Pinpoint the cell where the given text exists, returning its [x, y] midpoint coordinate. 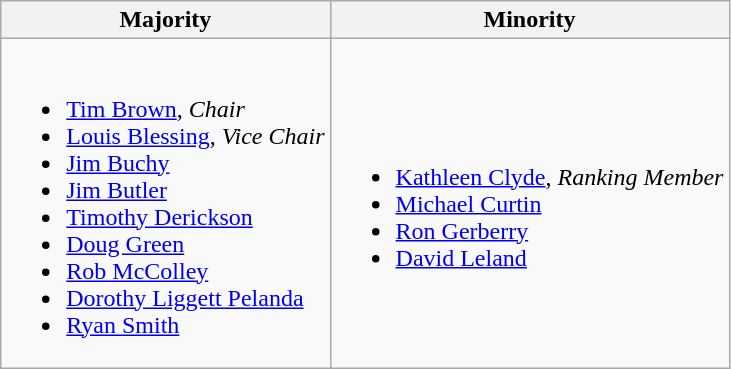
Majority [166, 20]
Kathleen Clyde, Ranking MemberMichael CurtinRon GerberryDavid Leland [530, 204]
Tim Brown, ChairLouis Blessing, Vice ChairJim BuchyJim ButlerTimothy DericksonDoug GreenRob McColleyDorothy Liggett PelandaRyan Smith [166, 204]
Minority [530, 20]
